Search for the cell housing the specified text and yield its (x, y) center coordinate. 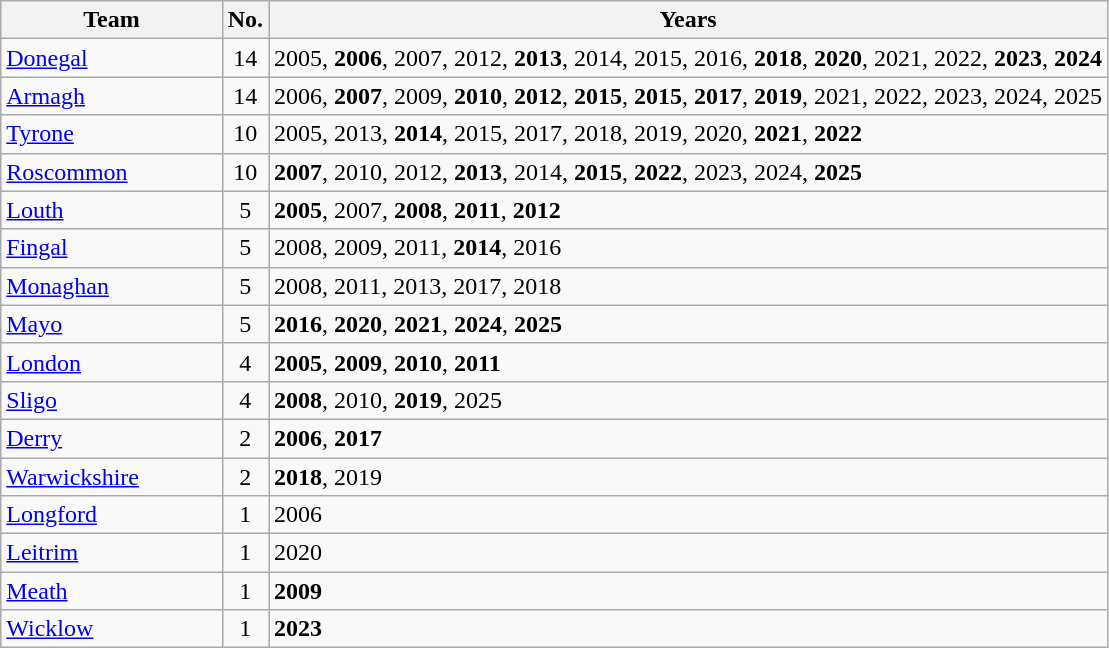
2023 (688, 629)
2007, 2010, 2012, 2013, 2014, 2015, 2022, 2023, 2024, 2025 (688, 172)
Wicklow (112, 629)
2005, 2009, 2010, 2011 (688, 362)
Warwickshire (112, 477)
Derry (112, 438)
Leitrim (112, 553)
2005, 2007, 2008, 2011, 2012 (688, 210)
2008, 2011, 2013, 2017, 2018 (688, 286)
2020 (688, 553)
2006 (688, 515)
2008, 2009, 2011, 2014, 2016 (688, 248)
Roscommon (112, 172)
2006, 2007, 2009, 2010, 2012, 2015, 2015, 2017, 2019, 2021, 2022, 2023, 2024, 2025 (688, 96)
Armagh (112, 96)
London (112, 362)
2005, 2013, 2014, 2015, 2017, 2018, 2019, 2020, 2021, 2022 (688, 134)
Longford (112, 515)
Tyrone (112, 134)
Sligo (112, 400)
No. (245, 20)
Fingal (112, 248)
Monaghan (112, 286)
Years (688, 20)
2018, 2019 (688, 477)
Team (112, 20)
Mayo (112, 324)
2005, 2006, 2007, 2012, 2013, 2014, 2015, 2016, 2018, 2020, 2021, 2022, 2023, 2024 (688, 58)
Louth (112, 210)
Donegal (112, 58)
Meath (112, 591)
2009 (688, 591)
2006, 2017 (688, 438)
2016, 2020, 2021, 2024, 2025 (688, 324)
2008, 2010, 2019, 2025 (688, 400)
